Provide the (x, y) coordinate of the cell's center where the given text is located.  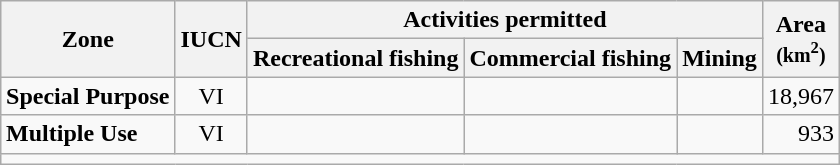
Special Purpose (88, 96)
Activities permitted (504, 20)
933 (800, 134)
Area(km2) (800, 39)
Commercial fishing (570, 58)
Zone (88, 39)
Recreational fishing (356, 58)
IUCN (211, 39)
Multiple Use (88, 134)
Mining (720, 58)
18,967 (800, 96)
